Locate the cell with the specified text and output its (x, y) center coordinate. 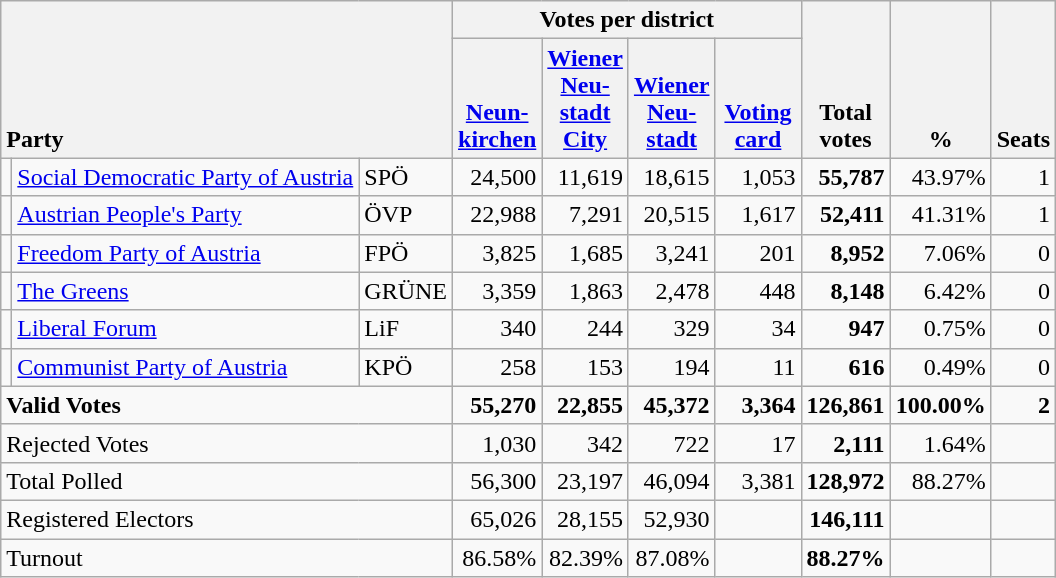
0.49% (940, 367)
722 (672, 443)
22,855 (586, 405)
The Greens (186, 291)
6.42% (940, 291)
34 (758, 329)
1,053 (758, 177)
128,972 (846, 481)
41.31% (940, 215)
3,241 (672, 253)
GRÜNE (406, 291)
11,619 (586, 177)
Seats (1023, 80)
ÖVP (406, 215)
2,111 (846, 443)
20,515 (672, 215)
329 (672, 329)
WienerNeu-stadtCity (586, 98)
11 (758, 367)
8,952 (846, 253)
100.00% (940, 405)
FPÖ (406, 253)
244 (586, 329)
7,291 (586, 215)
45,372 (672, 405)
1,617 (758, 215)
Total Polled (227, 481)
0.75% (940, 329)
126,861 (846, 405)
87.08% (672, 557)
Austrian People's Party (186, 215)
3,359 (498, 291)
153 (586, 367)
146,111 (846, 519)
Communist Party of Austria (186, 367)
201 (758, 253)
Liberal Forum (186, 329)
55,270 (498, 405)
LiF (406, 329)
Social Democratic Party of Austria (186, 177)
3,825 (498, 253)
1,030 (498, 443)
Totalvotes (846, 80)
342 (586, 443)
3,364 (758, 405)
65,026 (498, 519)
82.39% (586, 557)
1.64% (940, 443)
KPÖ (406, 367)
56,300 (498, 481)
340 (498, 329)
24,500 (498, 177)
23,197 (586, 481)
SPÖ (406, 177)
194 (672, 367)
% (940, 80)
Registered Electors (227, 519)
Rejected Votes (227, 443)
1,685 (586, 253)
43.97% (940, 177)
947 (846, 329)
Valid Votes (227, 405)
52,930 (672, 519)
28,155 (586, 519)
55,787 (846, 177)
258 (498, 367)
Turnout (227, 557)
Votes per district (628, 20)
Freedom Party of Austria (186, 253)
Votingcard (758, 98)
616 (846, 367)
Party (227, 80)
46,094 (672, 481)
2 (1023, 405)
18,615 (672, 177)
448 (758, 291)
2,478 (672, 291)
17 (758, 443)
WienerNeu-stadt (672, 98)
7.06% (940, 253)
3,381 (758, 481)
8,148 (846, 291)
22,988 (498, 215)
1,863 (586, 291)
52,411 (846, 215)
86.58% (498, 557)
Neun-kirchen (498, 98)
